Return the (x, y) coordinate for the center point of the cell that contains the specified text.  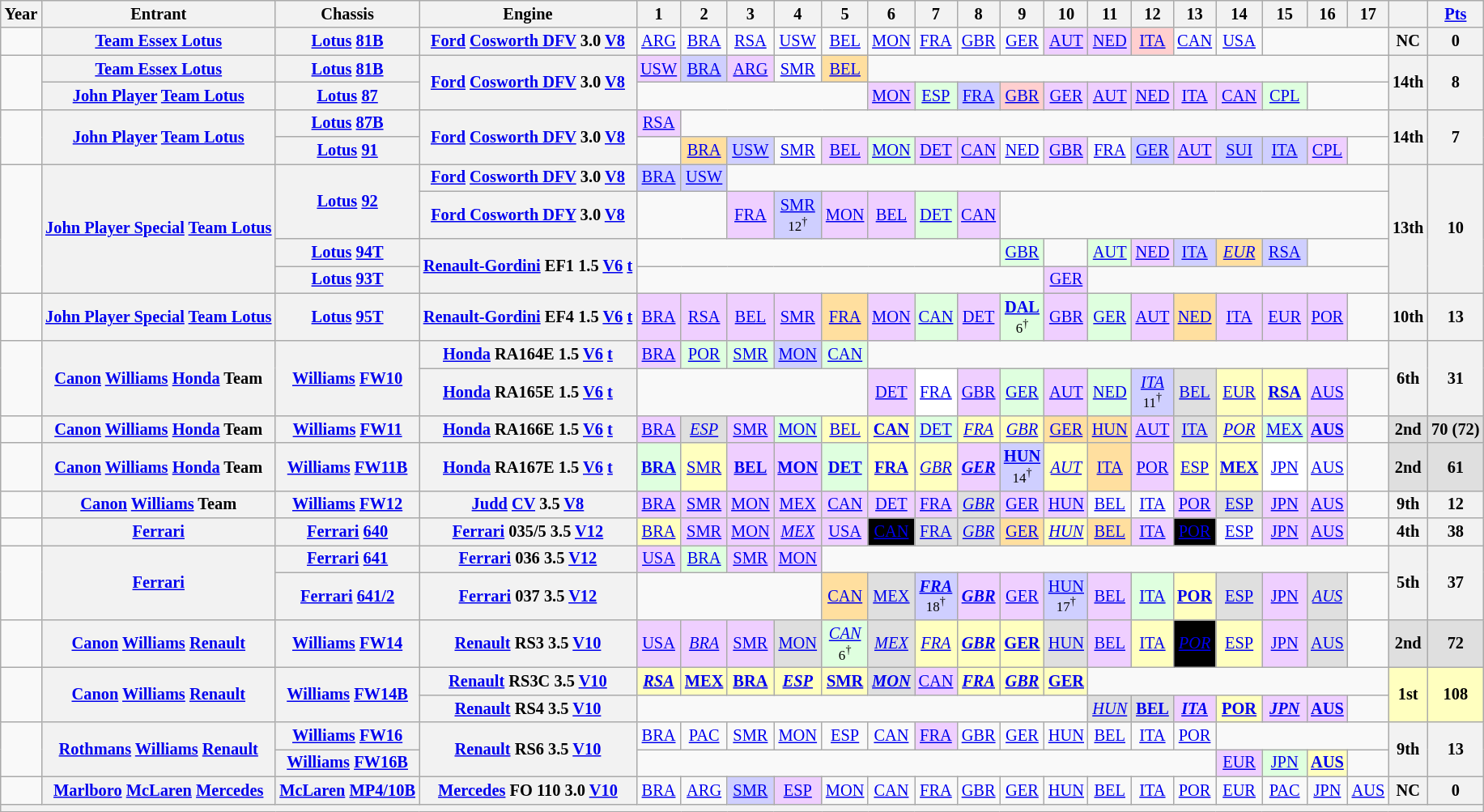
Engine (528, 14)
SMR12† (798, 215)
Renault-Gordini EF4 1.5 V6 t (528, 317)
13th (1408, 228)
Renault RS4 3.5 V10 (528, 708)
1 (659, 14)
Ford Cosworth DFY 3.0 V8 (528, 215)
10th (1408, 317)
9 (1022, 14)
Williams FW16 (347, 736)
Ferrari 640 (347, 531)
HUN17† (1066, 596)
Lotus 87B (347, 123)
McLaren MP4/10B (347, 790)
15 (1284, 14)
Rothmans Williams Renault (159, 750)
Ferrari 037 3.5 V12 (528, 596)
Williams FW12 (347, 504)
16 (1327, 14)
ITA11† (1153, 392)
Williams FW11B (347, 466)
Pts (1456, 14)
5th (1408, 582)
14 (1239, 14)
4 (798, 14)
108 (1456, 695)
Entrant (159, 14)
Williams FW16B (347, 763)
1st (1408, 695)
Ferrari 036 3.5 V12 (528, 559)
Mercedes FO 110 3.0 V10 (528, 790)
Ferrari 035/5 3.5 V12 (528, 531)
11 (1110, 14)
37 (1456, 582)
Canon Williams Team (159, 504)
Lotus 87 (347, 96)
6th (1408, 378)
CAN6† (845, 644)
Ferrari 641/2 (347, 596)
Lotus 94T (347, 253)
38 (1456, 531)
3 (750, 14)
Lotus 92 (347, 201)
Williams FW11 (347, 429)
61 (1456, 466)
Honda RA167E 1.5 V6 t (528, 466)
31 (1456, 378)
4th (1408, 531)
Renault-Gordini EF1 1.5 V6 t (528, 266)
72 (1456, 644)
DAL6† (1022, 317)
Williams FW14 (347, 644)
Renault RS3C 3.5 V10 (528, 681)
5 (845, 14)
Chassis (347, 14)
Lotus 95T (347, 317)
Honda RA166E 1.5 V6 t (528, 429)
70 (72) (1456, 429)
SUI (1239, 151)
Honda RA165E 1.5 V6 t (528, 392)
Williams FW10 (347, 378)
Year (21, 14)
Honda RA164E 1.5 V6 t (528, 355)
2 (704, 14)
6 (891, 14)
Marlboro McLaren Mercedes (159, 790)
HUN14† (1022, 466)
Renault RS6 3.5 V10 (528, 750)
Lotus 91 (347, 151)
Ferrari 641 (347, 559)
FRA18† (936, 596)
Judd CV 3.5 V8 (528, 504)
Lotus 93T (347, 279)
Williams FW14B (347, 695)
Renault RS3 3.5 V10 (528, 644)
17 (1368, 14)
